Locate the cell with the specified text and output its [X, Y] center coordinate. 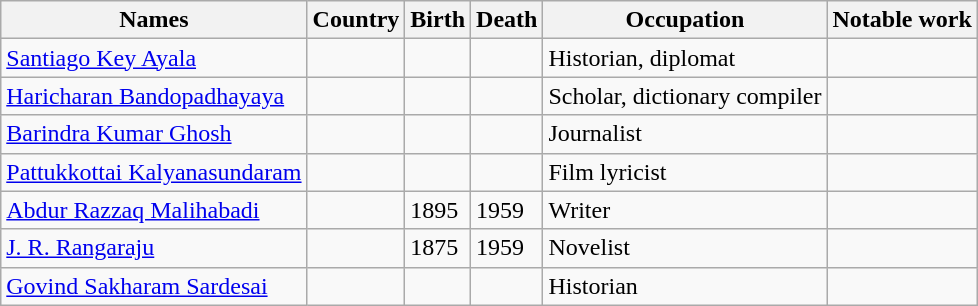
Govind Sakharam Sardesai [154, 286]
Historian [685, 286]
Writer [685, 210]
Birth [438, 20]
Haricharan Bandopadhayaya [154, 96]
Film lyricist [685, 172]
Notable work [902, 20]
Historian, diplomat [685, 58]
1895 [438, 210]
Santiago Key Ayala [154, 58]
Barindra Kumar Ghosh [154, 134]
1875 [438, 248]
Occupation [685, 20]
Abdur Razzaq Malihabadi [154, 210]
Pattukkottai Kalyanasundaram [154, 172]
Country [356, 20]
Names [154, 20]
Journalist [685, 134]
Novelist [685, 248]
J. R. Rangaraju [154, 248]
Scholar, dictionary compiler [685, 96]
Death [507, 20]
